Locate the cell with the specified text and output its (X, Y) center coordinate. 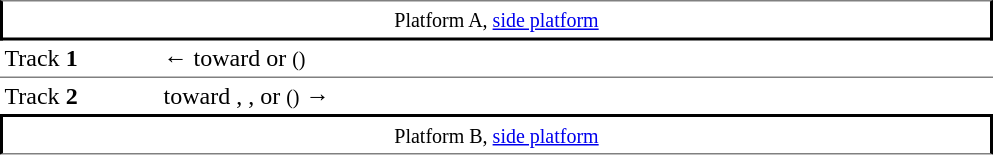
toward , , or () → (576, 95)
Platform B, side platform (496, 134)
Track 2 (80, 95)
← toward or () (576, 58)
Track 1 (80, 58)
Platform A, side platform (496, 20)
